Determine the [X, Y] coordinate at the center of the cell enclosing the given text.  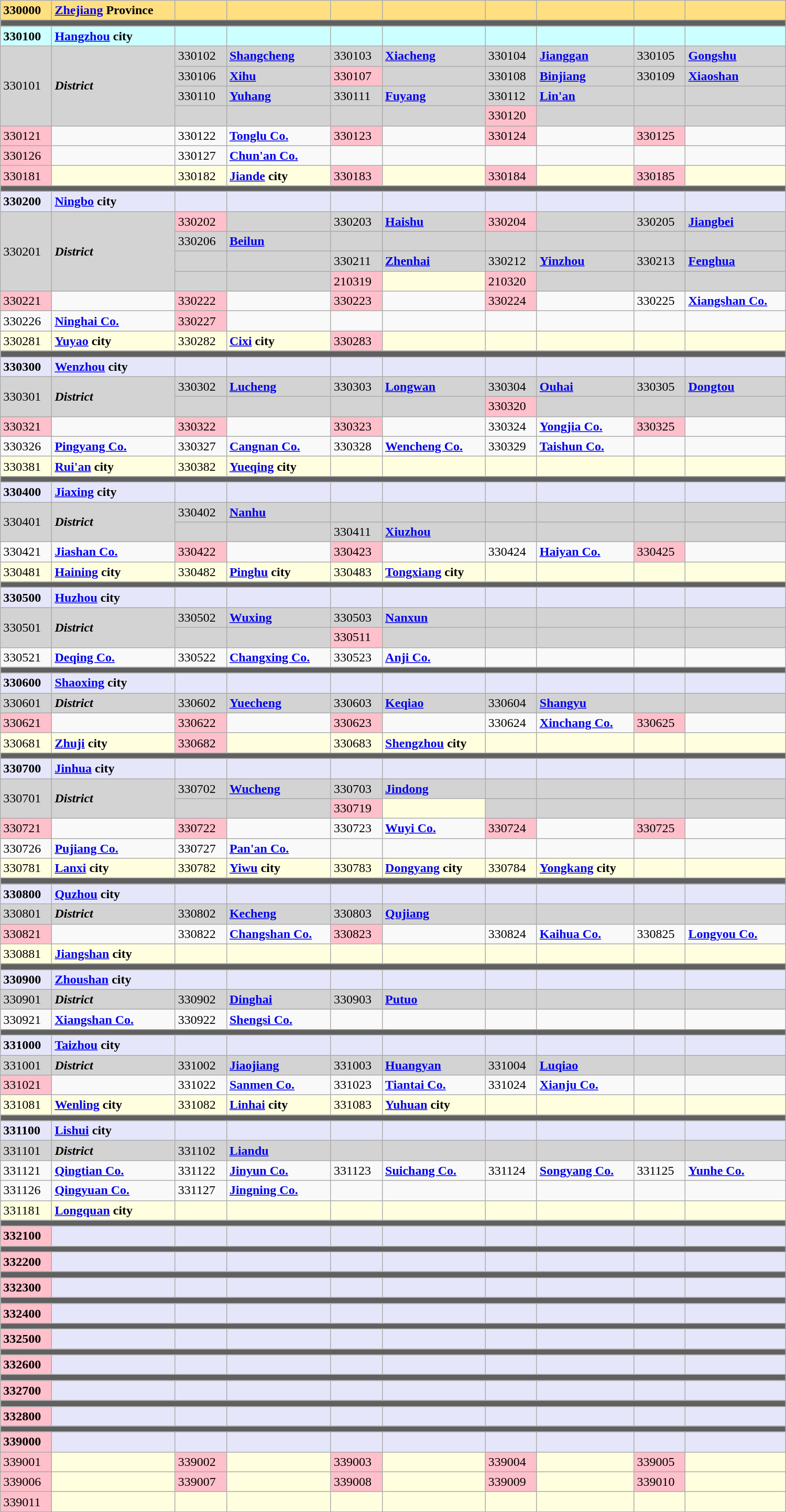
331127 [201, 1190]
330100 [26, 36]
332300 [26, 1287]
Wucheng [279, 788]
330320 [511, 406]
330425 [660, 552]
330401 [26, 522]
Shangcheng [279, 56]
Cangnan Co. [279, 446]
330107 [356, 76]
330625 [660, 723]
Zhejiang Province [113, 10]
331000 [26, 1045]
330422 [201, 552]
330682 [201, 743]
330226 [26, 321]
Yuyao city [113, 341]
210320 [511, 281]
339011 [26, 1502]
Nanxun [434, 617]
330127 [201, 156]
331100 [26, 1131]
Tongxiang city [434, 572]
Yunhe Co. [736, 1171]
330283 [356, 341]
Keqiao [434, 703]
330102 [201, 56]
330183 [356, 175]
330724 [511, 829]
Linhai city [279, 1105]
332100 [26, 1236]
330921 [26, 1019]
331181 [26, 1210]
330623 [356, 723]
339001 [26, 1462]
331124 [511, 1171]
330881 [26, 954]
Yuecheng [279, 703]
330411 [356, 532]
330800 [26, 894]
Deqing Co. [113, 657]
330103 [356, 56]
331122 [201, 1171]
Pan'an Co. [279, 848]
Lanxi city [113, 868]
330302 [201, 387]
Yiwu city [279, 868]
330622 [201, 723]
331003 [356, 1065]
Luqiao [585, 1065]
Sanmen Co. [279, 1085]
331126 [26, 1190]
330381 [26, 466]
330784 [511, 868]
330184 [511, 175]
Ninghai Co. [113, 321]
Dinghai [279, 999]
331081 [26, 1105]
330922 [201, 1019]
330321 [26, 426]
330200 [26, 201]
Jiangbei [736, 222]
330822 [201, 934]
331123 [356, 1171]
Jingning Co. [279, 1190]
330503 [356, 617]
330122 [201, 136]
330600 [26, 683]
330282 [201, 341]
Songyang Co. [585, 1171]
Taishun Co. [585, 446]
331082 [201, 1105]
Pingyang Co. [113, 446]
Wenzhou city [113, 367]
339002 [201, 1462]
Ouhai [585, 387]
330000 [26, 10]
330722 [201, 829]
330821 [26, 934]
Beilun [279, 241]
330303 [356, 387]
330206 [201, 241]
330700 [26, 768]
330322 [201, 426]
330482 [201, 572]
330823 [356, 934]
330523 [356, 657]
Quzhou city [113, 894]
Dongtou [736, 387]
330382 [201, 466]
Xianju Co. [585, 1085]
Pujiang Co. [113, 848]
Shengsi Co. [279, 1019]
330212 [511, 261]
330400 [26, 492]
Wuxing [279, 617]
330123 [356, 136]
331101 [26, 1151]
330223 [356, 301]
Shengzhou city [434, 743]
Pinghu city [279, 572]
330903 [356, 999]
Zhenhai [434, 261]
330900 [26, 979]
330301 [26, 396]
Jiangshan city [113, 954]
Suichang Co. [434, 1171]
330683 [356, 743]
339009 [511, 1482]
330723 [356, 829]
Haishu [434, 222]
330402 [201, 512]
330781 [26, 868]
330125 [660, 136]
330604 [511, 703]
330124 [511, 136]
Shangyu [585, 703]
330224 [511, 301]
330324 [511, 426]
330112 [511, 96]
Haining city [113, 572]
330108 [511, 76]
Jiaxing city [113, 492]
330802 [201, 914]
330221 [26, 301]
330726 [26, 848]
Huangyan [434, 1065]
Cixi city [279, 341]
Yongjia Co. [585, 426]
330423 [356, 552]
Chun'an Co. [279, 156]
330121 [26, 136]
330521 [26, 657]
331002 [201, 1065]
Xiuzhou [434, 532]
330325 [660, 426]
Wencheng Co. [434, 446]
330323 [356, 426]
330803 [356, 914]
330300 [26, 367]
331023 [356, 1085]
330204 [511, 222]
Xiacheng [434, 56]
331102 [201, 1151]
Jinhua city [113, 768]
Anji Co. [434, 657]
330327 [201, 446]
Zhoushan city [113, 979]
330782 [201, 868]
Jiaojiang [279, 1065]
Xiaoshan [736, 76]
Huzhou city [113, 598]
Yuhuan city [434, 1105]
330725 [660, 829]
330483 [356, 572]
330105 [660, 56]
Taizhou city [113, 1045]
330203 [356, 222]
330500 [26, 598]
330109 [660, 76]
330424 [511, 552]
339007 [201, 1482]
330624 [511, 723]
330126 [26, 156]
Longquan city [113, 1210]
330481 [26, 572]
331004 [511, 1065]
Changxing Co. [279, 657]
330205 [660, 222]
330227 [201, 321]
331121 [26, 1171]
Zhuji city [113, 743]
Gongshu [736, 56]
330603 [356, 703]
330621 [26, 723]
Lucheng [279, 387]
330326 [26, 446]
339004 [511, 1462]
Shaoxing city [113, 683]
Kecheng [279, 914]
332700 [26, 1390]
330101 [26, 86]
330202 [201, 222]
330602 [201, 703]
Jianggan [585, 56]
330111 [356, 96]
339005 [660, 1462]
330825 [660, 934]
Liandu [279, 1151]
Yinzhou [585, 261]
331125 [660, 1171]
330104 [511, 56]
331024 [511, 1085]
330902 [201, 999]
330727 [201, 848]
330502 [201, 617]
Hangzhou city [113, 36]
330522 [201, 657]
332400 [26, 1313]
330901 [26, 999]
Jiande city [279, 175]
339010 [660, 1482]
Ningbo city [113, 201]
Xihu [279, 76]
330329 [511, 446]
332500 [26, 1339]
Yueqing city [279, 466]
Tonglu Co. [279, 136]
330511 [356, 637]
332200 [26, 1262]
330213 [660, 261]
339008 [356, 1482]
Fuyang [434, 96]
Jindong [434, 788]
Longwan [434, 387]
331022 [201, 1085]
330328 [356, 446]
330824 [511, 934]
Putuo [434, 999]
330185 [660, 175]
Jinyun Co. [279, 1171]
Lin'an [585, 96]
331001 [26, 1065]
Qingtian Co. [113, 1171]
Fenghua [736, 261]
330703 [356, 788]
339000 [26, 1442]
330182 [201, 175]
Dongyang city [434, 868]
330701 [26, 798]
Binjiang [585, 76]
330281 [26, 341]
330201 [26, 251]
Changshan Co. [279, 934]
331021 [26, 1085]
330305 [660, 387]
330783 [356, 868]
339003 [356, 1462]
210319 [356, 281]
330721 [26, 829]
330801 [26, 914]
330601 [26, 703]
Xinchang Co. [585, 723]
330304 [511, 387]
332800 [26, 1416]
330106 [201, 76]
Qujiang [434, 914]
330120 [511, 116]
Qingyuan Co. [113, 1190]
Yongkang city [585, 868]
Yuhang [279, 96]
330702 [201, 788]
Wuyi Co. [434, 829]
330110 [201, 96]
330225 [660, 301]
330222 [201, 301]
Longyou Co. [736, 934]
339006 [26, 1482]
332600 [26, 1365]
330719 [356, 809]
330211 [356, 261]
Haiyan Co. [585, 552]
330501 [26, 627]
330181 [26, 175]
Wenling city [113, 1105]
330421 [26, 552]
Jiashan Co. [113, 552]
Tiantai Co. [434, 1085]
Lishui city [113, 1131]
Rui'an city [113, 466]
Kaihua Co. [585, 934]
330681 [26, 743]
331083 [356, 1105]
Nanhu [279, 512]
